For the text-containing cell, return its midpoint in (x, y) coordinate format. 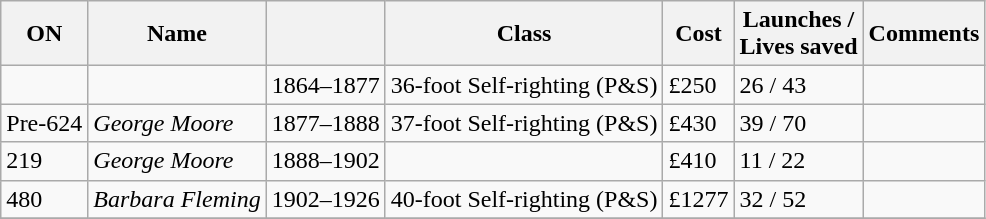
Comments (924, 34)
1902–1926 (326, 199)
11 / 22 (798, 161)
40-foot Self-righting (P&S) (524, 199)
Cost (698, 34)
1888–1902 (326, 161)
Barbara Fleming (177, 199)
480 (44, 199)
£410 (698, 161)
32 / 52 (798, 199)
36-foot Self-righting (P&S) (524, 85)
37-foot Self-righting (P&S) (524, 123)
Launches /Lives saved (798, 34)
Pre-624 (44, 123)
26 / 43 (798, 85)
219 (44, 161)
£430 (698, 123)
£250 (698, 85)
Class (524, 34)
1877–1888 (326, 123)
£1277 (698, 199)
Name (177, 34)
1864–1877 (326, 85)
39 / 70 (798, 123)
ON (44, 34)
